Scan for the cell matching the given text and deliver its [x, y] coordinate at center. 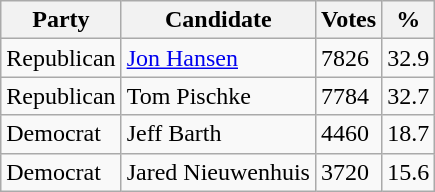
7784 [348, 96]
Jeff Barth [218, 134]
15.6 [408, 172]
% [408, 20]
32.9 [408, 58]
Candidate [218, 20]
Party [61, 20]
7826 [348, 58]
32.7 [408, 96]
Tom Pischke [218, 96]
4460 [348, 134]
3720 [348, 172]
18.7 [408, 134]
Jared Nieuwenhuis [218, 172]
Jon Hansen [218, 58]
Votes [348, 20]
